Capture the cell that displays the provided text and extract its [x, y] central coordinate. 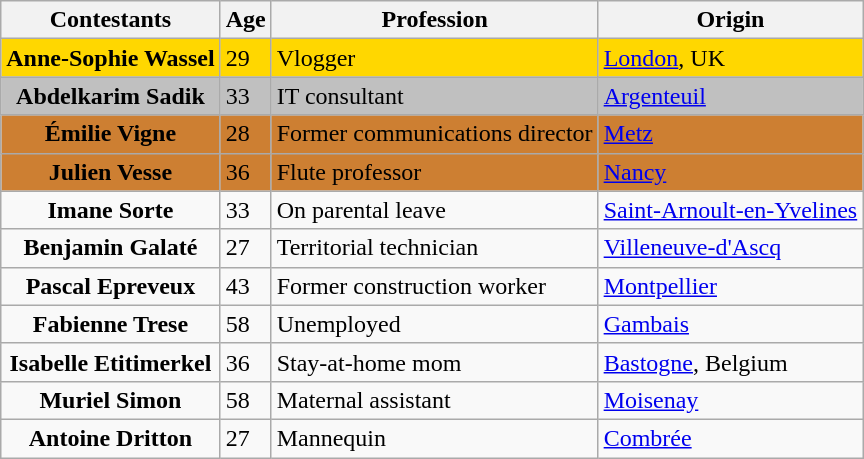
Anne-Sophie Wassel [110, 58]
Saint-Arnoult-en-Yvelines [730, 210]
Pascal Epreveux [110, 286]
Flute professor [434, 172]
Stay-at-home mom [434, 362]
Metz [730, 134]
Former communications director [434, 134]
Mannequin [434, 438]
Maternal assistant [434, 400]
IT consultant [434, 96]
Combrée [730, 438]
Bastogne, Belgium [730, 362]
Muriel Simon [110, 400]
Vlogger [434, 58]
Imane Sorte [110, 210]
On parental leave [434, 210]
43 [246, 286]
Age [246, 20]
Abdelkarim Sadik [110, 96]
Gambais [730, 324]
Antoine Dritton [110, 438]
Nancy [730, 172]
London, UK [730, 58]
Former construction worker [434, 286]
28 [246, 134]
Julien Vesse [110, 172]
Montpellier [730, 286]
Isabelle Etitimerkel [110, 362]
Villeneuve-d'Ascq [730, 248]
Contestants [110, 20]
Émilie Vigne [110, 134]
Fabienne Trese [110, 324]
Moisenay [730, 400]
Benjamin Galaté [110, 248]
Unemployed [434, 324]
Origin [730, 20]
Territorial technician [434, 248]
29 [246, 58]
Profession [434, 20]
Argenteuil [730, 96]
